Provide the (x, y) coordinate of the cell's center where the given text is located.  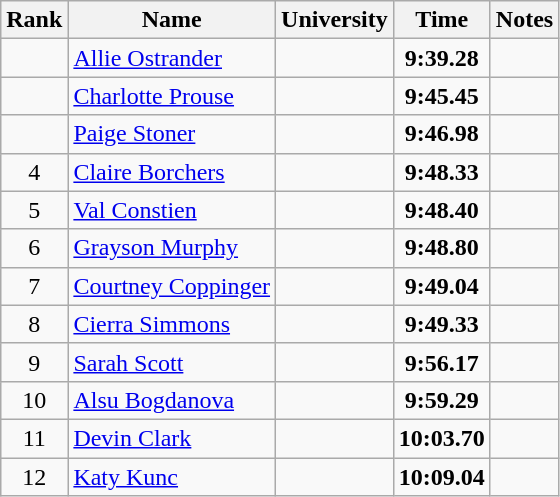
8 (34, 324)
Claire Borchers (172, 172)
Time (442, 20)
Notes (524, 20)
Allie Ostrander (172, 58)
9:59.29 (442, 400)
4 (34, 172)
11 (34, 438)
10:09.04 (442, 477)
7 (34, 286)
9:49.04 (442, 286)
9:45.45 (442, 96)
Name (172, 20)
9:39.28 (442, 58)
12 (34, 477)
6 (34, 248)
Sarah Scott (172, 362)
10 (34, 400)
9:48.40 (442, 210)
Val Constien (172, 210)
Paige Stoner (172, 134)
9:56.17 (442, 362)
9 (34, 362)
Katy Kunc (172, 477)
University (335, 20)
10:03.70 (442, 438)
9:49.33 (442, 324)
Cierra Simmons (172, 324)
9:48.33 (442, 172)
Courtney Coppinger (172, 286)
Alsu Bogdanova (172, 400)
5 (34, 210)
Rank (34, 20)
Devin Clark (172, 438)
9:48.80 (442, 248)
9:46.98 (442, 134)
Grayson Murphy (172, 248)
Charlotte Prouse (172, 96)
